Search for the cell housing the specified text and yield its [X, Y] center coordinate. 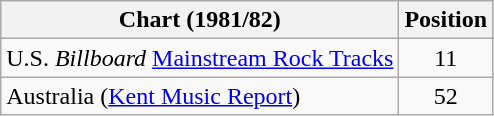
Position [446, 20]
52 [446, 96]
U.S. Billboard Mainstream Rock Tracks [200, 58]
11 [446, 58]
Chart (1981/82) [200, 20]
Australia (Kent Music Report) [200, 96]
